Identify which cell holds the provided text, then report its [x, y] central coordinate. 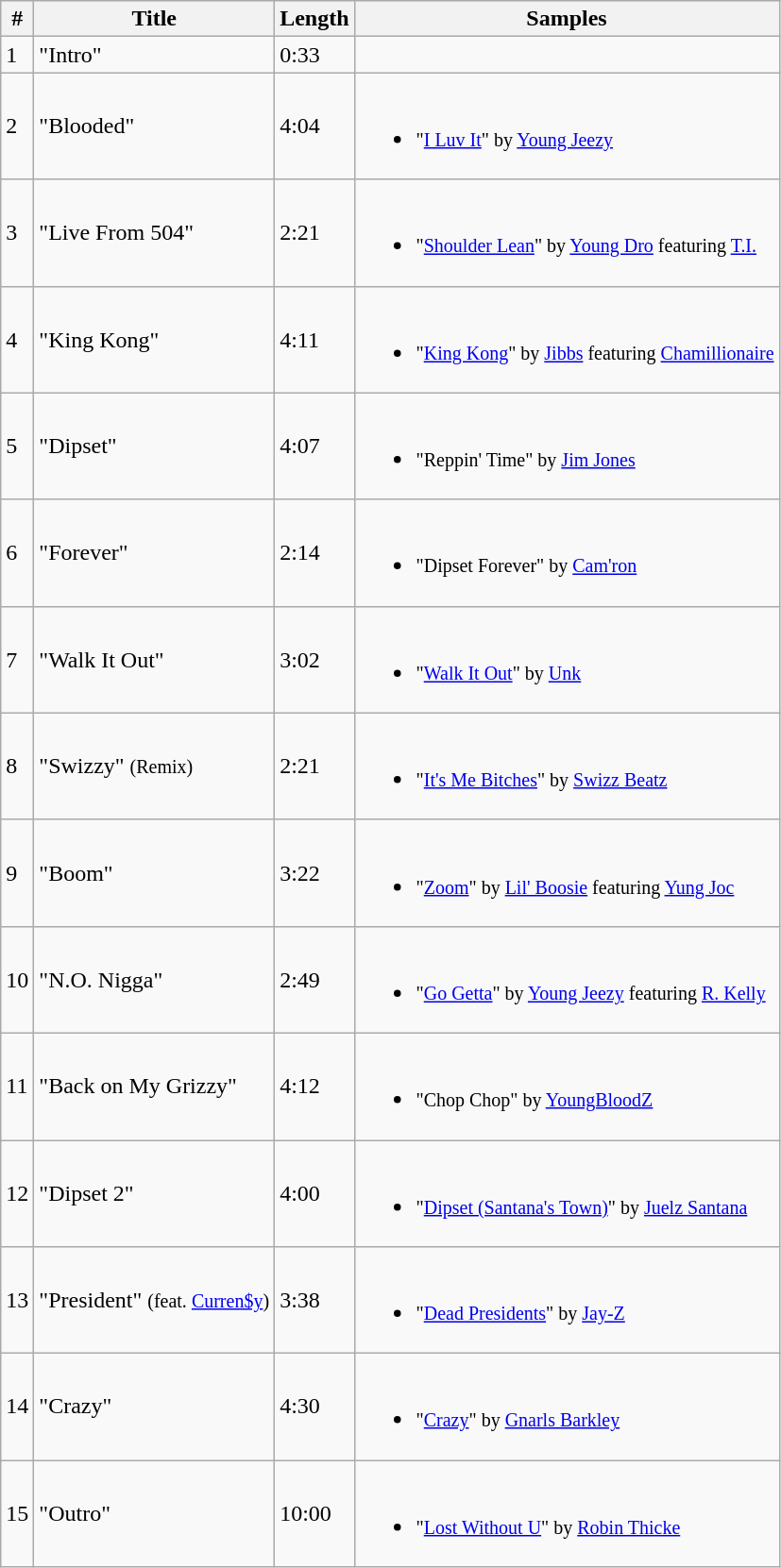
# [17, 19]
11 [17, 1086]
"N.O. Nigga" [155, 980]
"Dipset Forever" by Cam'ron [567, 553]
"Outro" [155, 1514]
4:04 [314, 126]
"Boom" [155, 872]
2 [17, 126]
"Blooded" [155, 126]
"Dipset 2" [155, 1193]
2:14 [314, 553]
"Forever" [155, 553]
Title [155, 19]
10 [17, 980]
"Lost Without U" by Robin Thicke [567, 1514]
2:49 [314, 980]
"Dipset" [155, 446]
12 [17, 1193]
8 [17, 767]
"Crazy" [155, 1407]
3:02 [314, 659]
10:00 [314, 1514]
4:12 [314, 1086]
3 [17, 232]
5 [17, 446]
"Dead Presidents" by Jay-Z [567, 1301]
"Intro" [155, 55]
"Back on My Grizzy" [155, 1086]
"Walk It Out" [155, 659]
"I Luv It" by Young Jeezy [567, 126]
4 [17, 340]
"King Kong" [155, 340]
0:33 [314, 55]
"Shoulder Lean" by Young Dro featuring T.I. [567, 232]
"Zoom" by Lil' Boosie featuring Yung Joc [567, 872]
15 [17, 1514]
6 [17, 553]
"Walk It Out" by Unk [567, 659]
"King Kong" by Jibbs featuring Chamillionaire [567, 340]
14 [17, 1407]
Samples [567, 19]
"Chop Chop" by YoungBloodZ [567, 1086]
4:11 [314, 340]
"Crazy" by Gnarls Barkley [567, 1407]
7 [17, 659]
Length [314, 19]
9 [17, 872]
"President" (feat. Curren$y) [155, 1301]
4:00 [314, 1193]
3:38 [314, 1301]
13 [17, 1301]
"Live From 504" [155, 232]
3:22 [314, 872]
"Dipset (Santana's Town)" by Juelz Santana [567, 1193]
"It's Me Bitches" by Swizz Beatz [567, 767]
"Swizzy" (Remix) [155, 767]
"Reppin' Time" by Jim Jones [567, 446]
"Go Getta" by Young Jeezy featuring R. Kelly [567, 980]
1 [17, 55]
4:07 [314, 446]
4:30 [314, 1407]
